Determine the [X, Y] coordinate at the center of the cell enclosing the given text.  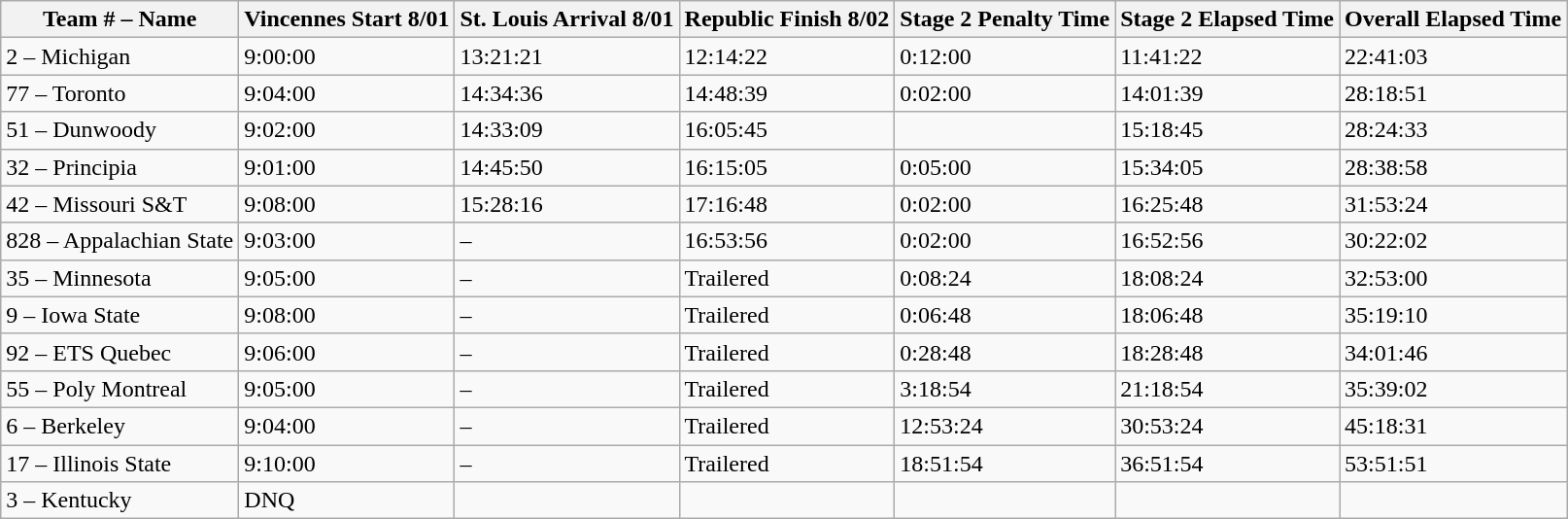
9:02:00 [347, 130]
92 – ETS Quebec [120, 352]
9:06:00 [347, 352]
14:33:09 [567, 130]
30:53:24 [1228, 426]
14:45:50 [567, 167]
0:08:24 [1005, 278]
15:18:45 [1228, 130]
11:41:22 [1228, 56]
32:53:00 [1453, 278]
Stage 2 Elapsed Time [1228, 19]
12:14:22 [787, 56]
St. Louis Arrival 8/01 [567, 19]
35:19:10 [1453, 315]
32 – Principia [120, 167]
2 – Michigan [120, 56]
17 – Illinois State [120, 464]
17:16:48 [787, 204]
31:53:24 [1453, 204]
53:51:51 [1453, 464]
28:18:51 [1453, 93]
0:28:48 [1005, 352]
9:03:00 [347, 241]
45:18:31 [1453, 426]
828 – Appalachian State [120, 241]
13:21:21 [567, 56]
55 – Poly Montreal [120, 389]
0:05:00 [1005, 167]
Vincennes Start 8/01 [347, 19]
Team # – Name [120, 19]
16:05:45 [787, 130]
18:51:54 [1005, 464]
Republic Finish 8/02 [787, 19]
28:38:58 [1453, 167]
36:51:54 [1228, 464]
16:25:48 [1228, 204]
Overall Elapsed Time [1453, 19]
14:01:39 [1228, 93]
42 – Missouri S&T [120, 204]
77 – Toronto [120, 93]
14:34:36 [567, 93]
0:12:00 [1005, 56]
9 – Iowa State [120, 315]
35 – Minnesota [120, 278]
16:53:56 [787, 241]
34:01:46 [1453, 352]
15:34:05 [1228, 167]
9:00:00 [347, 56]
0:06:48 [1005, 315]
14:48:39 [787, 93]
18:06:48 [1228, 315]
35:39:02 [1453, 389]
9:10:00 [347, 464]
DNQ [347, 501]
22:41:03 [1453, 56]
3:18:54 [1005, 389]
28:24:33 [1453, 130]
30:22:02 [1453, 241]
18:08:24 [1228, 278]
16:15:05 [787, 167]
16:52:56 [1228, 241]
Stage 2 Penalty Time [1005, 19]
18:28:48 [1228, 352]
6 – Berkeley [120, 426]
15:28:16 [567, 204]
51 – Dunwoody [120, 130]
3 – Kentucky [120, 501]
21:18:54 [1228, 389]
9:01:00 [347, 167]
12:53:24 [1005, 426]
